For the text-containing cell, return its midpoint in (X, Y) coordinate format. 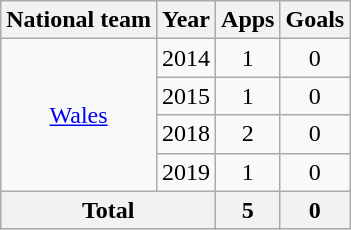
Total (108, 210)
Goals (315, 20)
National team (79, 20)
2015 (186, 96)
2014 (186, 58)
2018 (186, 134)
2019 (186, 172)
Apps (248, 20)
5 (248, 210)
Year (186, 20)
Wales (79, 115)
2 (248, 134)
